Pinpoint the cell where the given text exists, returning its (X, Y) midpoint coordinate. 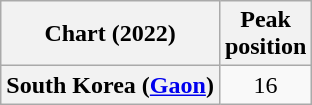
Peakposition (265, 34)
16 (265, 85)
South Korea (Gaon) (110, 85)
Chart (2022) (110, 34)
